Capture the cell that displays the provided text and extract its [x, y] central coordinate. 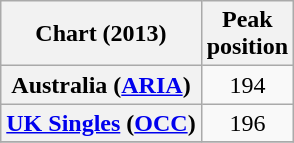
UK Singles (OCC) [101, 123]
Australia (ARIA) [101, 85]
194 [247, 85]
Peakposition [247, 34]
Chart (2013) [101, 34]
196 [247, 123]
